Locate the cell with the specified text and output its [X, Y] center coordinate. 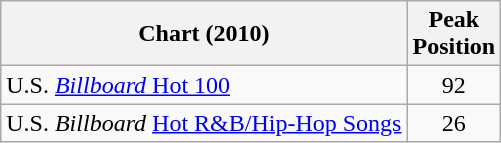
92 [454, 85]
U.S. Billboard Hot 100 [204, 85]
PeakPosition [454, 34]
U.S. Billboard Hot R&B/Hip-Hop Songs [204, 123]
26 [454, 123]
Chart (2010) [204, 34]
